Capture the cell that displays the provided text and extract its (x, y) central coordinate. 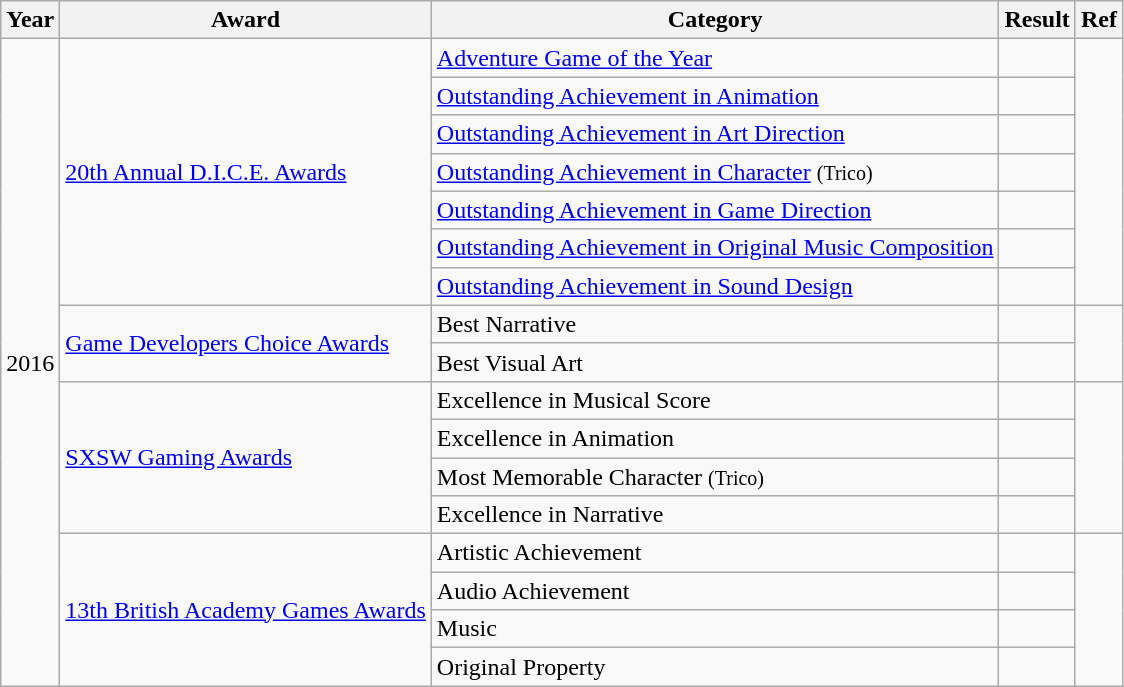
2016 (30, 362)
Excellence in Narrative (715, 515)
Outstanding Achievement in Art Direction (715, 134)
Music (715, 629)
Artistic Achievement (715, 553)
Excellence in Animation (715, 438)
Result (1037, 20)
Outstanding Achievement in Character (Trico) (715, 172)
Outstanding Achievement in Game Direction (715, 210)
20th Annual D.I.C.E. Awards (246, 172)
Audio Achievement (715, 591)
Most Memorable Character (Trico) (715, 477)
Ref (1098, 20)
Award (246, 20)
Best Visual Art (715, 362)
Outstanding Achievement in Sound Design (715, 286)
Year (30, 20)
Best Narrative (715, 324)
Category (715, 20)
Original Property (715, 667)
SXSW Gaming Awards (246, 457)
Outstanding Achievement in Original Music Composition (715, 248)
Excellence in Musical Score (715, 400)
Game Developers Choice Awards (246, 343)
13th British Academy Games Awards (246, 610)
Adventure Game of the Year (715, 58)
Outstanding Achievement in Animation (715, 96)
